Capture the cell that displays the provided text and extract its [x, y] central coordinate. 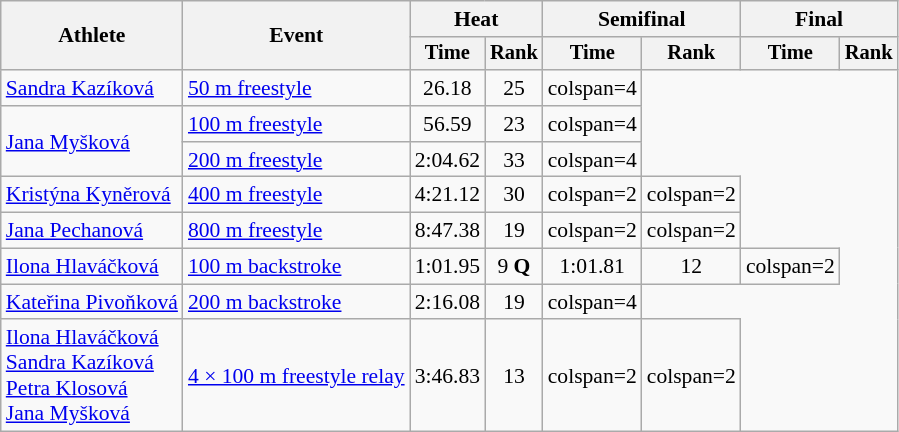
Semifinal [642, 19]
200 m freestyle [296, 160]
Ilona HlaváčkováSandra KazíkováPetra KlosováJana Myšková [92, 376]
Final [820, 19]
800 m freestyle [296, 231]
4:21.12 [448, 195]
4 × 100 m freestyle relay [296, 376]
25 [514, 88]
Athlete [92, 36]
30 [514, 195]
12 [692, 267]
200 m backstroke [296, 302]
100 m freestyle [296, 124]
1:01.95 [448, 267]
23 [514, 124]
Jana Myšková [92, 142]
Sandra Kazíková [92, 88]
Kateřina Pivoňková [92, 302]
50 m freestyle [296, 88]
33 [514, 160]
8:47.38 [448, 231]
Jana Pechanová [92, 231]
9 Q [514, 267]
2:16.08 [448, 302]
Kristýna Kyněrová [92, 195]
56.59 [448, 124]
Ilona Hlaváčková [92, 267]
1:01.81 [592, 267]
100 m backstroke [296, 267]
26.18 [448, 88]
Event [296, 36]
Heat [476, 19]
400 m freestyle [296, 195]
2:04.62 [448, 160]
13 [514, 376]
3:46.83 [448, 376]
